Search for the cell housing the specified text and yield its [X, Y] center coordinate. 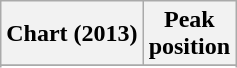
Chart (2013) [72, 34]
Peak position [189, 34]
